Pinpoint the cell where the given text exists, returning its [x, y] midpoint coordinate. 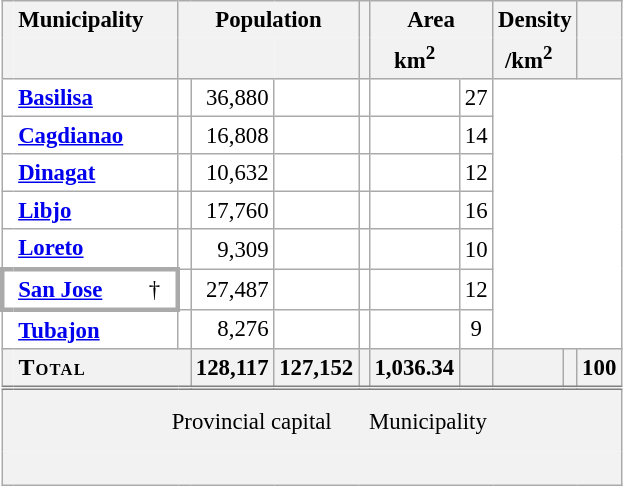
27,487 [232, 290]
128,117 [232, 368]
17,760 [232, 211]
Population [268, 20]
9,309 [232, 250]
10 [476, 250]
Tubajon [96, 328]
km2 [414, 58]
100 [600, 368]
Dinagat [96, 173]
1,036.34 [414, 368]
Provincial capital [252, 420]
Loreto [96, 250]
Basilisa [96, 98]
/km2 [528, 58]
16 [476, 211]
Area [431, 20]
Density [535, 20]
Cagdianao [96, 136]
36,880 [232, 98]
9 [476, 328]
† [156, 290]
14 [476, 136]
Total [102, 368]
San Jose [74, 290]
127,152 [316, 368]
8,276 [232, 328]
Libjo [96, 211]
16,808 [232, 136]
27 [476, 98]
10,632 [232, 173]
